Scan for the cell matching the given text and deliver its [X, Y] coordinate at center. 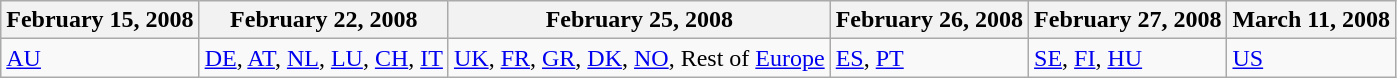
February 22, 2008 [324, 20]
DE, AT, NL, LU, CH, IT [324, 58]
February 27, 2008 [1128, 20]
ES, PT [929, 58]
UK, FR, GR, DK, NO, Rest of Europe [639, 58]
February 15, 2008 [100, 20]
February 25, 2008 [639, 20]
February 26, 2008 [929, 20]
SE, FI, HU [1128, 58]
March 11, 2008 [1312, 20]
AU [100, 58]
US [1312, 58]
